Capture the cell that displays the provided text and extract its [X, Y] central coordinate. 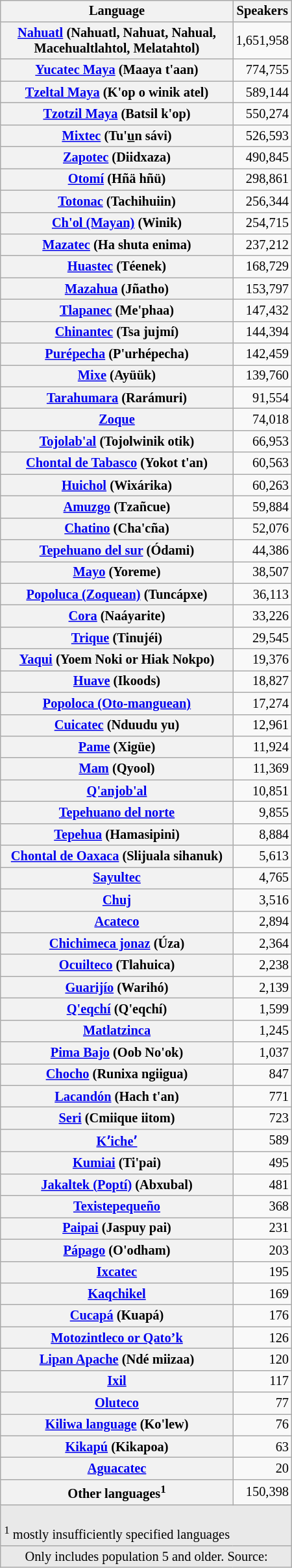
20 [262, 1469]
Chocho (Runixa ngiigua) [117, 1075]
195 [262, 1272]
Popoloca (Oto-manguean) [117, 703]
Otomí (Hñä hñü) [117, 180]
Language [117, 11]
Kikapú (Kikapoa) [117, 1447]
Nahuatl (Nahuatl, Nahuat, Nahual, Macehualtlahtol, Melatahtol) [117, 41]
Zoque [117, 420]
Tzeltal Maya (K'op o winik atel) [117, 92]
774,755 [262, 70]
Huichol (Wixárika) [117, 485]
481 [262, 1185]
Q'eqchí (Q'eqchí) [117, 1009]
91,554 [262, 398]
5,613 [262, 856]
847 [262, 1075]
17,274 [262, 703]
Ixil [117, 1381]
Tepehuano del norte [117, 813]
Motozintleco or Qato’k [117, 1338]
490,845 [262, 158]
Sayultec [117, 878]
19,376 [262, 660]
Mixtec (Tu'un sávi) [117, 136]
2,139 [262, 987]
168,729 [262, 267]
Yucatec Maya (Maaya t'aan) [117, 70]
147,432 [262, 311]
Pima Bajo (Oob No'ok) [117, 1053]
Mayo (Yoreme) [117, 573]
Cucapá (Kuapá) [117, 1316]
Mazatec (Ha shuta enima) [117, 245]
126 [262, 1338]
Ixcatec [117, 1272]
60,563 [262, 463]
Chinantec (Tsa jujmí) [117, 332]
11,924 [262, 747]
Chuj [117, 900]
150,398 [262, 1492]
1,651,958 [262, 41]
Chatino (Cha'cña) [117, 529]
Tojolab'al (Tojolwinik otik) [117, 442]
495 [262, 1163]
2,894 [262, 922]
74,018 [262, 420]
231 [262, 1229]
Guarijío (Warihó) [117, 987]
Tepehua (Hamasipini) [117, 834]
Zapotec (Diidxaza) [117, 158]
Cuicatec (Nduudu yu) [117, 725]
8,884 [262, 834]
Paipai (Jaspuy pai) [117, 1229]
Huastec (Téenek) [117, 267]
29,545 [262, 638]
Q'anjob'al [117, 791]
Tepehuano del sur (Ódami) [117, 551]
589,144 [262, 92]
44,386 [262, 551]
153,797 [262, 289]
550,274 [262, 114]
144,394 [262, 332]
139,760 [262, 376]
120 [262, 1360]
Aguacatec [117, 1469]
Seri (Cmiique iitom) [117, 1118]
203 [262, 1250]
Chichimeca jonaz (Úza) [117, 944]
117 [262, 1381]
Jakaltek (Poptí) (Abxubal) [117, 1185]
18,827 [262, 682]
526,593 [262, 136]
Purépecha (P'urhépecha) [117, 354]
169 [262, 1294]
4,765 [262, 878]
771 [262, 1096]
589 [262, 1140]
Matlatzinca [117, 1031]
Lacandón (Hach t'an) [117, 1096]
1,599 [262, 1009]
298,861 [262, 180]
Chontal de Tabasco (Yokot t'an) [117, 463]
237,212 [262, 245]
142,459 [262, 354]
Trique (Tinujéi) [117, 638]
60,263 [262, 485]
Huave (Ikoods) [117, 682]
1,245 [262, 1031]
Tarahumara (Rarámuri) [117, 398]
11,369 [262, 769]
1,037 [262, 1053]
Texistepequeño [117, 1207]
Pápago (O'odham) [117, 1250]
12,961 [262, 725]
Mam (Qyool) [117, 769]
Acateco [117, 922]
723 [262, 1118]
63 [262, 1447]
38,507 [262, 573]
52,076 [262, 529]
Other languages1 [117, 1492]
Oluteco [117, 1403]
Ch'ol (Mayan) (Winik) [117, 223]
3,516 [262, 900]
Mixe (Ayüük) [117, 376]
Tzotzil Maya (Batsil k'op) [117, 114]
Totonac (Tachihuiin) [117, 201]
Only includes population 5 and older. Source: [146, 1557]
33,226 [262, 616]
Lipan Apache (Ndé miizaa) [117, 1360]
Yaqui (Yoem Noki or Hiak Nokpo) [117, 660]
254,715 [262, 223]
10,851 [262, 791]
Speakers [262, 11]
Ocuilteco (Tlahuica) [117, 965]
Kumiai (Ti'pai) [117, 1163]
Mazahua (Jñatho) [117, 289]
Chontal de Oaxaca (Slijuala sihanuk) [117, 856]
Popoluca (Zoquean) (Tuncápxe) [117, 594]
2,238 [262, 965]
36,113 [262, 594]
77 [262, 1403]
256,344 [262, 201]
Kʼicheʼ [117, 1140]
2,364 [262, 944]
Amuzgo (Tzañcue) [117, 507]
368 [262, 1207]
Kiliwa language (Ko'lew) [117, 1425]
9,855 [262, 813]
76 [262, 1425]
Kaqchikel [117, 1294]
59,884 [262, 507]
1 mostly insufficiently specified languages [146, 1526]
176 [262, 1316]
Tlapanec (Me'phaa) [117, 311]
Pame (Xigüe) [117, 747]
Cora (Naáyarite) [117, 616]
66,953 [262, 442]
